Provide the [x, y] coordinate of the cell's center where the given text is located.  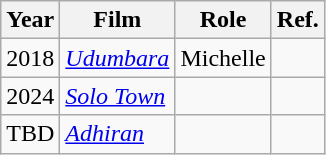
Year [30, 20]
Adhiran [118, 134]
2018 [30, 58]
2024 [30, 96]
TBD [30, 134]
Role [223, 20]
Ref. [298, 20]
Solo Town [118, 96]
Udumbara [118, 58]
Michelle [223, 58]
Film [118, 20]
